Scan for the cell matching the given text and deliver its (x, y) coordinate at center. 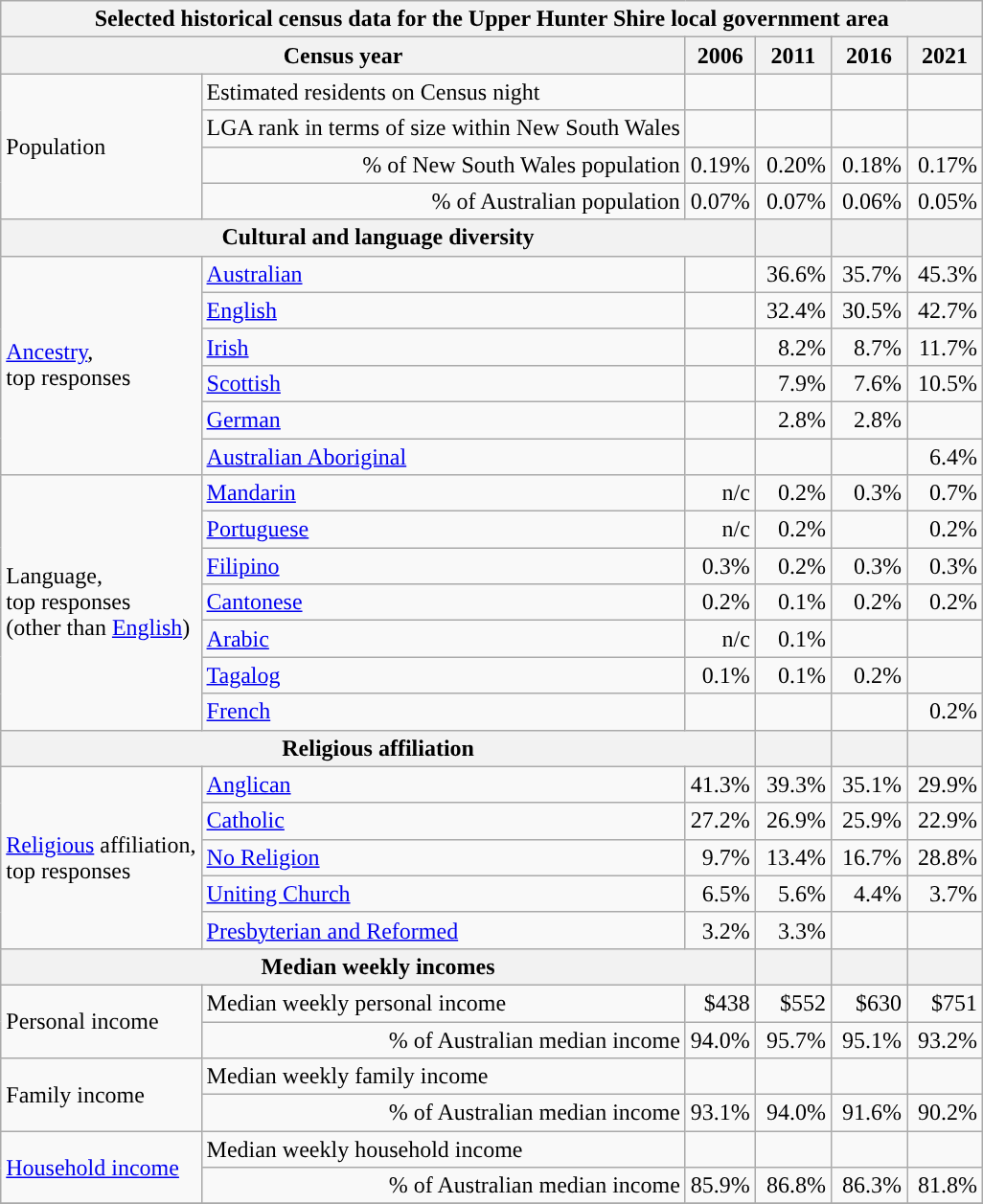
3.7% (945, 894)
6.5% (720, 894)
9.7% (720, 857)
32.4% (793, 310)
22.9% (945, 821)
30.5% (868, 310)
2016 (868, 56)
85.9% (720, 1186)
16.7% (868, 857)
45.3% (945, 274)
5.6% (793, 894)
Religious affiliation,top responses (102, 857)
42.7% (945, 310)
86.3% (868, 1186)
90.2% (945, 1113)
0.20% (793, 165)
2021 (945, 56)
2006 (720, 56)
Australian (443, 274)
11.7% (945, 347)
Presbyterian and Reformed (443, 930)
Selected historical census data for the Upper Hunter Shire local government area (492, 19)
Population (102, 147)
95.1% (868, 1039)
Language,top responses(other than English) (102, 602)
3.2% (720, 930)
8.2% (793, 347)
Cantonese (443, 602)
10.5% (945, 383)
Median weekly household income (443, 1149)
93.1% (720, 1113)
35.7% (868, 274)
93.2% (945, 1039)
Cultural and language diversity (378, 238)
Census year (343, 56)
29.9% (945, 784)
2011 (793, 56)
No Religion (443, 857)
0.18% (868, 165)
Arabic (443, 639)
Median weekly incomes (378, 966)
13.4% (793, 857)
0.06% (868, 201)
% of New South Wales population (443, 165)
Median weekly family income (443, 1077)
28.8% (945, 857)
English (443, 310)
$552 (793, 1003)
86.8% (793, 1186)
39.3% (793, 784)
Irish (443, 347)
Filipino (443, 566)
$751 (945, 1003)
Median weekly personal income (443, 1003)
Mandarin (443, 493)
Scottish (443, 383)
95.7% (793, 1039)
Catholic (443, 821)
27.2% (720, 821)
0.17% (945, 165)
8.7% (868, 347)
Family income (102, 1095)
7.6% (868, 383)
26.9% (793, 821)
% of Australian population (443, 201)
6.4% (945, 457)
Anglican (443, 784)
$438 (720, 1003)
3.3% (793, 930)
0.19% (720, 165)
7.9% (793, 383)
4.4% (868, 894)
Religious affiliation (378, 748)
Portuguese (443, 530)
0.7% (945, 493)
Uniting Church (443, 894)
Ancestry,top responses (102, 365)
Australian Aboriginal (443, 457)
35.1% (868, 784)
Personal income (102, 1021)
91.6% (868, 1113)
French (443, 712)
Estimated residents on Census night (443, 92)
German (443, 420)
Tagalog (443, 675)
36.6% (793, 274)
41.3% (720, 784)
$630 (868, 1003)
0.05% (945, 201)
81.8% (945, 1186)
25.9% (868, 821)
Household income (102, 1168)
LGA rank in terms of size within New South Wales (443, 128)
